For the text-containing cell, return its midpoint in (x, y) coordinate format. 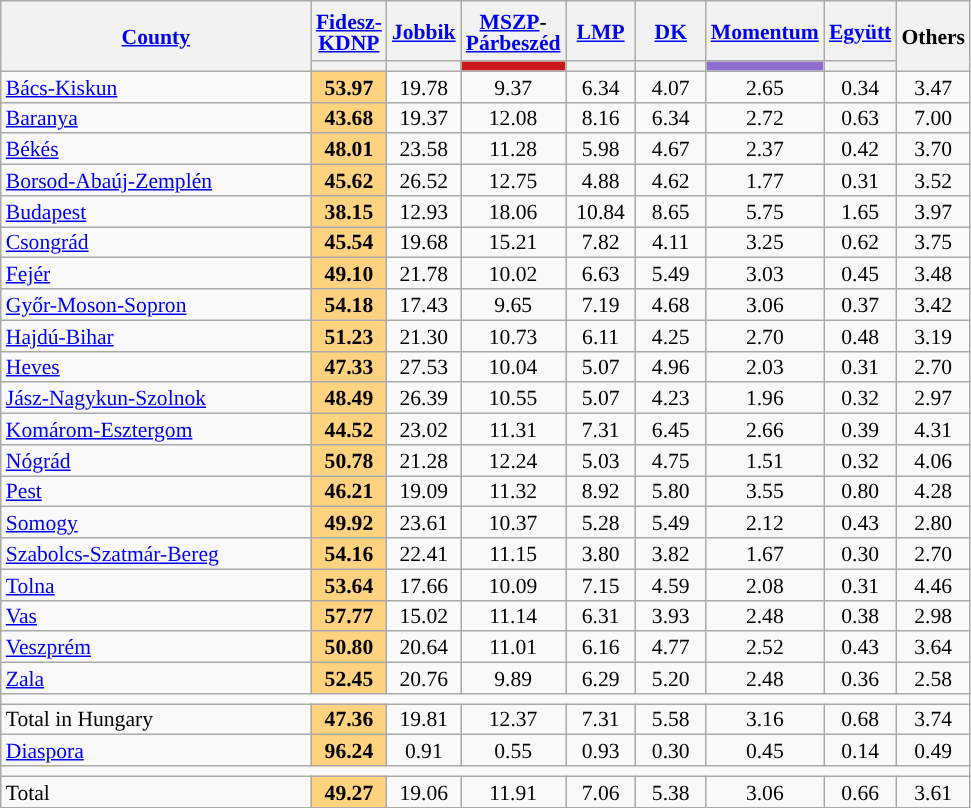
11.01 (514, 648)
3.52 (933, 180)
7.19 (601, 304)
7.15 (601, 584)
5.75 (765, 212)
3.82 (671, 554)
10.09 (514, 584)
3.48 (933, 274)
Fejér (156, 274)
Budapest (156, 212)
Baranya (156, 118)
50.78 (349, 460)
10.04 (514, 366)
49.92 (349, 522)
10.84 (601, 212)
10.37 (514, 522)
5.98 (601, 150)
47.36 (349, 720)
6.29 (601, 678)
51.23 (349, 336)
0.48 (860, 336)
Momentum (765, 31)
18.06 (514, 212)
Bács-Kiskun (156, 86)
Others (933, 36)
1.77 (765, 180)
48.01 (349, 150)
53.64 (349, 584)
3.03 (765, 274)
Szabolcs-Szatmár-Bereg (156, 554)
21.30 (424, 336)
52.45 (349, 678)
4.07 (671, 86)
45.54 (349, 242)
15.02 (424, 616)
26.52 (424, 180)
4.96 (671, 366)
0.38 (860, 616)
45.62 (349, 180)
Jász-Nagykun-Szolnok (156, 398)
0.14 (860, 750)
4.11 (671, 242)
County (156, 36)
44.52 (349, 430)
1.96 (765, 398)
4.25 (671, 336)
3.75 (933, 242)
0.68 (860, 720)
4.88 (601, 180)
DK (671, 31)
4.06 (933, 460)
6.63 (601, 274)
12.08 (514, 118)
3.25 (765, 242)
4.23 (671, 398)
10.73 (514, 336)
19.06 (424, 792)
12.93 (424, 212)
38.15 (349, 212)
Somogy (156, 522)
2.80 (933, 522)
Heves (156, 366)
3.80 (601, 554)
LMP (601, 31)
Total (156, 792)
19.68 (424, 242)
2.03 (765, 366)
20.64 (424, 648)
54.18 (349, 304)
5.28 (601, 522)
Veszprém (156, 648)
10.55 (514, 398)
19.78 (424, 86)
3.55 (765, 492)
19.81 (424, 720)
15.21 (514, 242)
17.66 (424, 584)
4.62 (671, 180)
3.61 (933, 792)
0.62 (860, 242)
Győr-Moson-Sopron (156, 304)
Borsod-Abaúj-Zemplén (156, 180)
23.02 (424, 430)
57.77 (349, 616)
0.63 (860, 118)
21.28 (424, 460)
96.24 (349, 750)
5.38 (671, 792)
17.43 (424, 304)
9.89 (514, 678)
Total in Hungary (156, 720)
11.28 (514, 150)
4.31 (933, 430)
4.68 (671, 304)
0.91 (424, 750)
0.37 (860, 304)
3.93 (671, 616)
3.42 (933, 304)
Komárom-Esztergom (156, 430)
Vas (156, 616)
0.42 (860, 150)
2.65 (765, 86)
48.49 (349, 398)
49.27 (349, 792)
4.59 (671, 584)
8.65 (671, 212)
Hajdú-Bihar (156, 336)
19.09 (424, 492)
54.16 (349, 554)
0.34 (860, 86)
11.32 (514, 492)
11.15 (514, 554)
3.64 (933, 648)
Tolna (156, 584)
3.16 (765, 720)
4.75 (671, 460)
0.55 (514, 750)
3.70 (933, 150)
12.75 (514, 180)
46.21 (349, 492)
6.16 (601, 648)
21.78 (424, 274)
3.97 (933, 212)
Békés (156, 150)
2.12 (765, 522)
5.03 (601, 460)
Zala (156, 678)
0.93 (601, 750)
7.06 (601, 792)
4.77 (671, 648)
2.97 (933, 398)
2.08 (765, 584)
4.46 (933, 584)
MSZP-Párbeszéd (514, 31)
2.52 (765, 648)
11.31 (514, 430)
6.31 (601, 616)
Fidesz-KDNP (349, 31)
2.58 (933, 678)
11.14 (514, 616)
4.67 (671, 150)
2.98 (933, 616)
2.37 (765, 150)
8.92 (601, 492)
27.53 (424, 366)
12.37 (514, 720)
10.02 (514, 274)
0.49 (933, 750)
3.74 (933, 720)
Pest (156, 492)
2.66 (765, 430)
3.47 (933, 86)
5.80 (671, 492)
Diaspora (156, 750)
4.28 (933, 492)
7.82 (601, 242)
8.16 (601, 118)
7.00 (933, 118)
6.11 (601, 336)
22.41 (424, 554)
19.37 (424, 118)
6.45 (671, 430)
9.65 (514, 304)
0.80 (860, 492)
0.66 (860, 792)
20.76 (424, 678)
Nógrád (156, 460)
1.51 (765, 460)
1.65 (860, 212)
9.37 (514, 86)
0.39 (860, 430)
47.33 (349, 366)
23.61 (424, 522)
43.68 (349, 118)
53.97 (349, 86)
5.20 (671, 678)
26.39 (424, 398)
Együtt (860, 31)
50.80 (349, 648)
1.67 (765, 554)
5.58 (671, 720)
0.36 (860, 678)
3.19 (933, 336)
11.91 (514, 792)
Jobbik (424, 31)
2.72 (765, 118)
23.58 (424, 150)
12.24 (514, 460)
Csongrád (156, 242)
49.10 (349, 274)
